Extract the (X, Y) coordinate from the center of the cell holding the provided text.  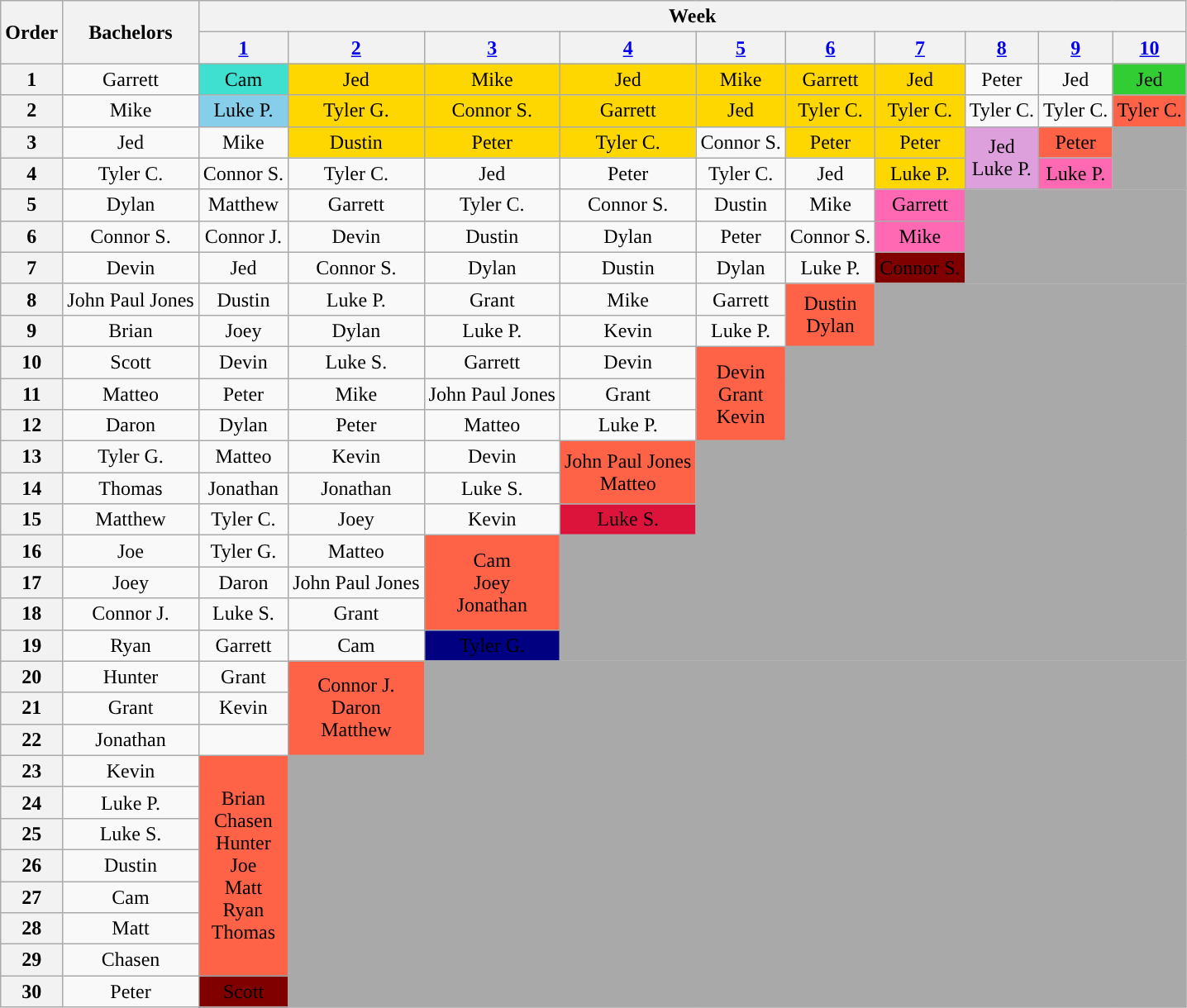
CamJoeyJonathan (492, 582)
Matt (131, 929)
Hunter (131, 677)
John Paul JonesMatteo (627, 473)
Ryan (131, 645)
DustinDylan (830, 315)
12 (31, 426)
Thomas (131, 488)
Brian (131, 330)
25 (31, 834)
23 (31, 771)
DevinGrantKevin (741, 393)
13 (31, 457)
29 (31, 960)
26 (31, 865)
30 (31, 991)
Order (31, 32)
27 (31, 896)
19 (31, 645)
11 (31, 394)
JedLuke P. (1002, 158)
Bachelors (131, 32)
17 (31, 582)
Connor J.DaronMatthew (356, 708)
28 (31, 929)
16 (31, 551)
18 (31, 614)
21 (31, 708)
15 (31, 520)
Joe (131, 551)
20 (31, 677)
14 (31, 488)
22 (31, 739)
Week (693, 17)
24 (31, 802)
BrianChasenHunterJoeMattRyanThomas (243, 865)
Chasen (131, 960)
